Identify which cell holds the provided text, then report its [x, y] central coordinate. 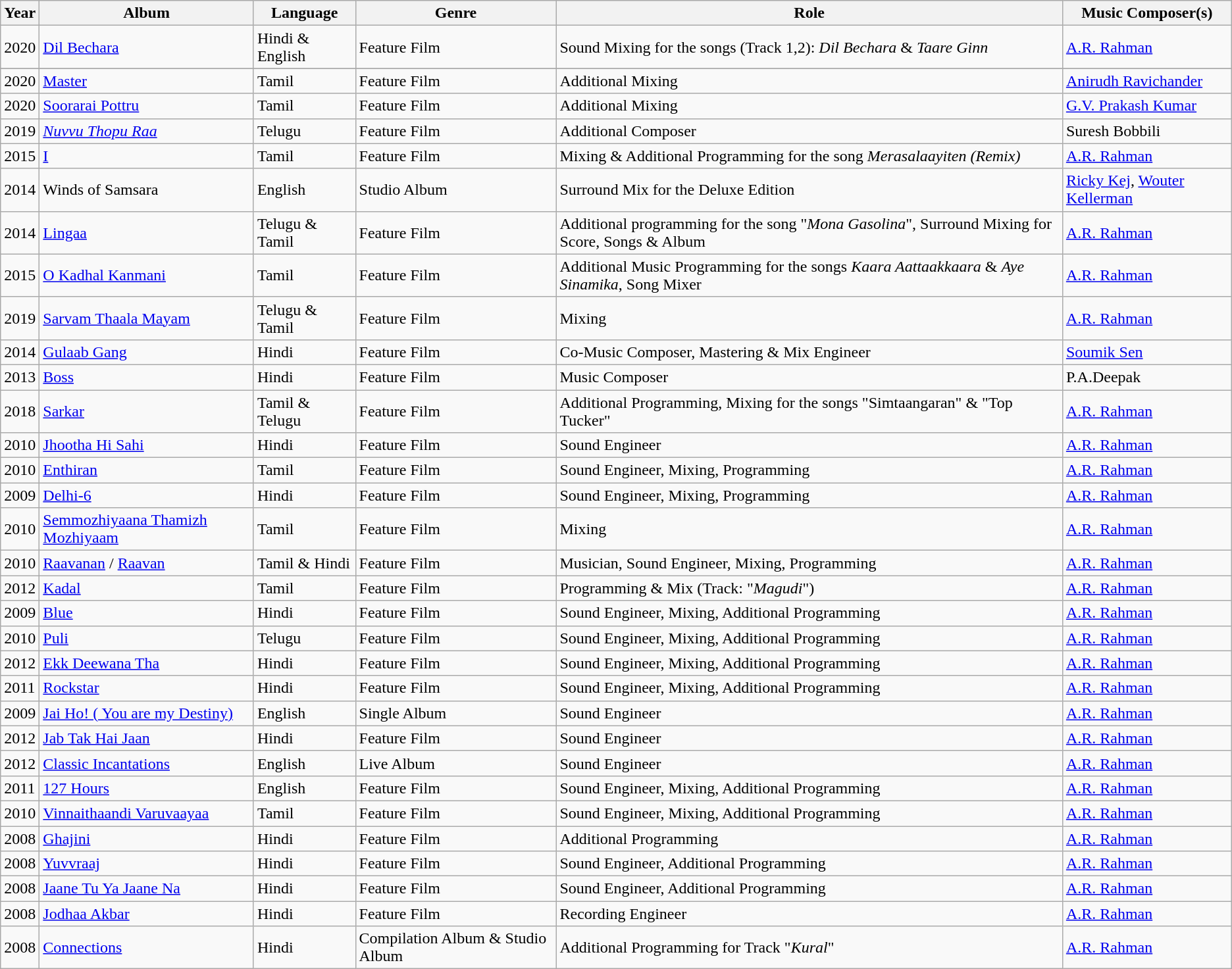
Additional Programming [809, 839]
Surround Mix for the Deluxe Edition [809, 189]
127 Hours [147, 788]
Ricky Kej, Wouter Kellerman [1146, 189]
Classic Incantations [147, 763]
Jai Ho! ( You are my Destiny) [147, 713]
Live Album [455, 763]
Sarvam Thaala Mayam [147, 318]
Ghajini [147, 839]
Dil Bechara [147, 47]
Additional Programming for Track "Kural" [809, 947]
Gulaab Gang [147, 352]
Music Composer(s) [1146, 13]
Additional Programming, Mixing for the songs "Simtaangaran" & "Top Tucker" [809, 410]
Language [304, 13]
Sound Mixing for the songs (Track 1,2): Dil Bechara & Taare Ginn [809, 47]
Programming & Mix (Track: "Magudi") [809, 588]
Nuvvu Thopu Raa [147, 131]
Jaane Tu Ya Jaane Na [147, 889]
2018 [20, 410]
Tamil & Hindi [304, 563]
I [147, 156]
Delhi-6 [147, 495]
Raavanan / Raavan [147, 563]
Semmozhiyaana Thamizh Mozhiyaam [147, 529]
Compilation Album & Studio Album [455, 947]
Tamil & Telugu [304, 410]
Suresh Bobbili [1146, 131]
Anirudh Ravichander [1146, 81]
Single Album [455, 713]
Album [147, 13]
2013 [20, 377]
Rockstar [147, 688]
Co-Music Composer, Mastering & Mix Engineer [809, 352]
Kadal [147, 588]
Jhootha Hi Sahi [147, 445]
Master [147, 81]
Mixing & Additional Programming for the song Merasalaayiten (Remix) [809, 156]
Role [809, 13]
Musician, Sound Engineer, Mixing, Programming [809, 563]
Genre [455, 13]
Yuvvraaj [147, 864]
Music Composer [809, 377]
Winds of Samsara [147, 189]
Jab Tak Hai Jaan [147, 738]
Recording Engineer [809, 914]
Year [20, 13]
Jodhaa Akbar [147, 914]
O Kadhal Kanmani [147, 275]
Enthiran [147, 470]
P.A.Deepak [1146, 377]
Additional programming for the song "Mona Gasolina", Surround Mixing for Score, Songs & Album [809, 233]
Boss [147, 377]
Hindi & English [304, 47]
Puli [147, 638]
Sarkar [147, 410]
Soumik Sen [1146, 352]
Ekk Deewana Tha [147, 663]
Vinnaithaandi Varuvaayaa [147, 813]
Blue [147, 613]
G.V. Prakash Kumar [1146, 106]
Studio Album [455, 189]
Connections [147, 947]
Soorarai Pottru [147, 106]
Additional Music Programming for the songs Kaara Aattaakkaara & Aye Sinamika, Song Mixer [809, 275]
Additional Composer [809, 131]
Lingaa [147, 233]
